Search for the cell housing the specified text and yield its (X, Y) center coordinate. 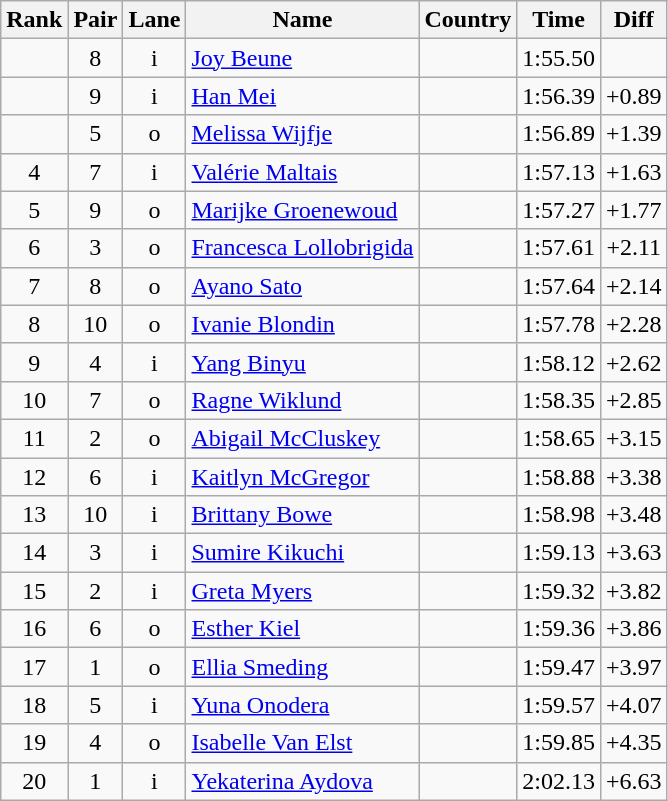
Rank (34, 20)
+2.62 (634, 362)
Diff (634, 20)
1:55.50 (559, 58)
Time (559, 20)
1:59.57 (559, 705)
Sumire Kikuchi (302, 553)
Valérie Maltais (302, 172)
+2.28 (634, 324)
+3.63 (634, 553)
1:57.13 (559, 172)
Melissa Wijfje (302, 134)
16 (34, 629)
+1.63 (634, 172)
2:02.13 (559, 781)
+6.63 (634, 781)
+3.38 (634, 477)
Ayano Sato (302, 286)
1:56.39 (559, 96)
Yuna Onodera (302, 705)
1:57.61 (559, 248)
Kaitlyn McGregor (302, 477)
1:59.13 (559, 553)
Name (302, 20)
+2.85 (634, 400)
1:59.47 (559, 667)
1:58.12 (559, 362)
18 (34, 705)
Han Mei (302, 96)
+4.35 (634, 743)
1:59.85 (559, 743)
+2.11 (634, 248)
+3.15 (634, 438)
Joy Beune (302, 58)
1:57.78 (559, 324)
1:59.32 (559, 591)
+4.07 (634, 705)
19 (34, 743)
Yang Binyu (302, 362)
+3.97 (634, 667)
+2.14 (634, 286)
Ragne Wiklund (302, 400)
+3.86 (634, 629)
1:59.36 (559, 629)
1:58.98 (559, 515)
1:57.64 (559, 286)
Ellia Smeding (302, 667)
17 (34, 667)
1:56.89 (559, 134)
11 (34, 438)
Marijke Groenewoud (302, 210)
1:58.88 (559, 477)
1:58.35 (559, 400)
Ivanie Blondin (302, 324)
Pair (96, 20)
1:57.27 (559, 210)
13 (34, 515)
Lane (154, 20)
Brittany Bowe (302, 515)
Abigail McCluskey (302, 438)
Yekaterina Aydova (302, 781)
20 (34, 781)
Isabelle Van Elst (302, 743)
+1.77 (634, 210)
12 (34, 477)
+0.89 (634, 96)
Esther Kiel (302, 629)
1:58.65 (559, 438)
Francesca Lollobrigida (302, 248)
+3.48 (634, 515)
Greta Myers (302, 591)
+1.39 (634, 134)
15 (34, 591)
14 (34, 553)
Country (468, 20)
+3.82 (634, 591)
